Output the (X, Y) coordinate of the center of the cell containing the given text.  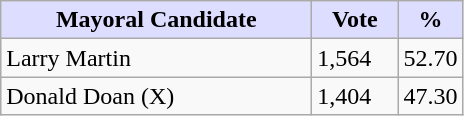
47.30 (430, 96)
Mayoral Candidate (156, 20)
52.70 (430, 58)
1,404 (355, 96)
1,564 (355, 58)
% (430, 20)
Vote (355, 20)
Larry Martin (156, 58)
Donald Doan (X) (156, 96)
